Scan for the cell matching the given text and deliver its (X, Y) coordinate at center. 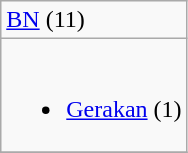
Gerakan (1) (94, 96)
BN (11) (94, 20)
